Extract the (X, Y) coordinate from the center of the cell holding the provided text.  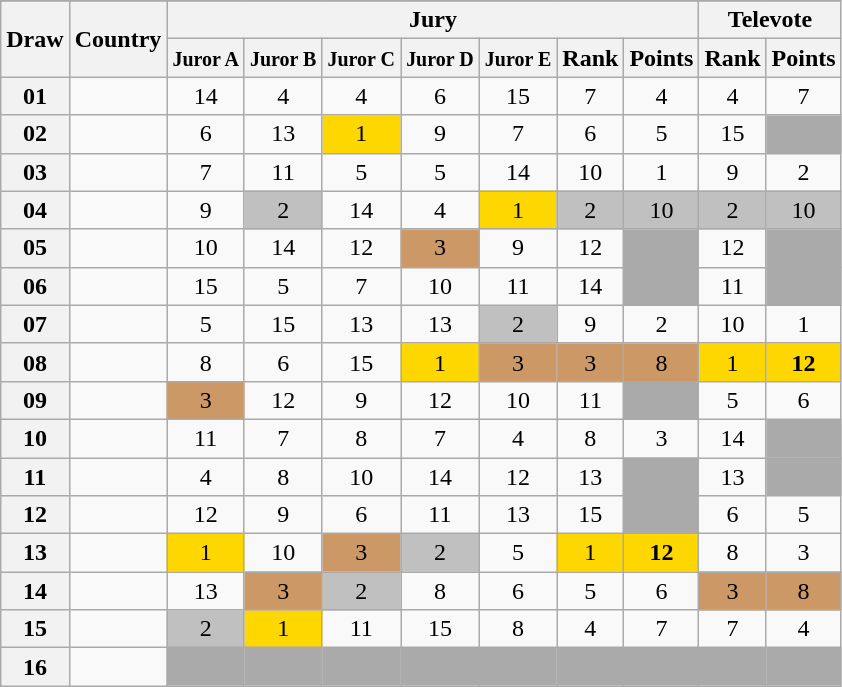
Juror C (362, 58)
Juror E (518, 58)
04 (35, 210)
Juror B (283, 58)
Juror A (206, 58)
07 (35, 324)
06 (35, 286)
Juror D (440, 58)
03 (35, 172)
02 (35, 134)
Country (118, 39)
09 (35, 400)
Draw (35, 39)
05 (35, 248)
Jury (433, 20)
01 (35, 96)
16 (35, 667)
Televote (770, 20)
08 (35, 362)
